For the text-containing cell, return its midpoint in [X, Y] coordinate format. 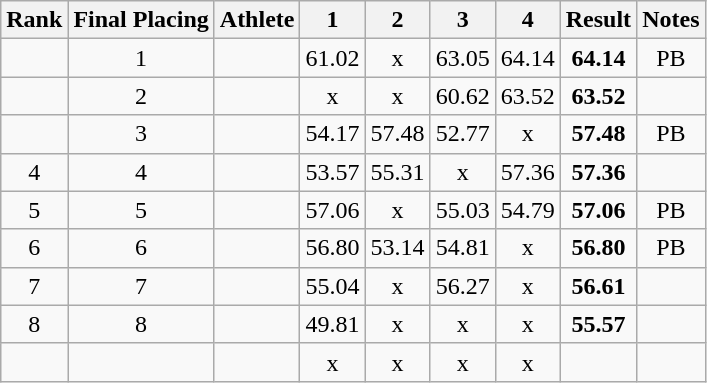
55.57 [598, 324]
56.27 [462, 286]
Rank [34, 20]
Athlete [257, 20]
54.79 [528, 210]
63.05 [462, 58]
61.02 [332, 58]
55.31 [398, 172]
49.81 [332, 324]
54.17 [332, 134]
53.57 [332, 172]
52.77 [462, 134]
55.03 [462, 210]
55.04 [332, 286]
Notes [671, 20]
Result [598, 20]
54.81 [462, 248]
53.14 [398, 248]
60.62 [462, 96]
Final Placing [141, 20]
56.61 [598, 286]
